Provide the (X, Y) coordinate of the cell's center where the given text is located.  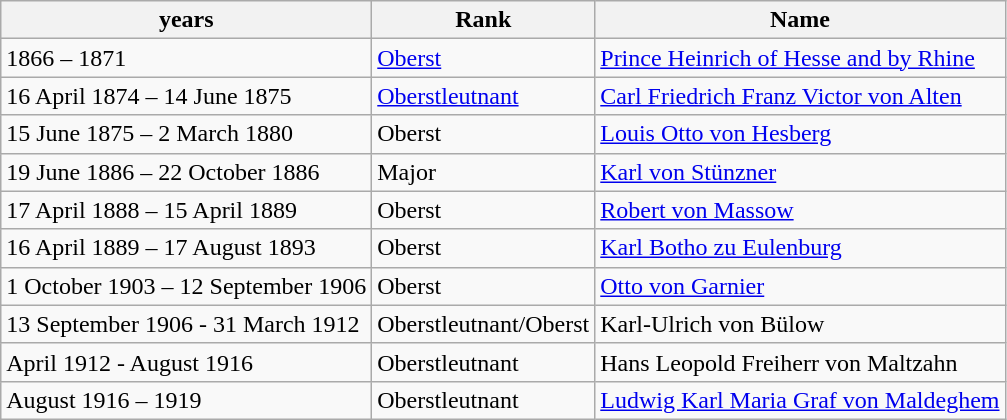
Hans Leopold Freiherr von Maltzahn (800, 362)
Louis Otto von Hesberg (800, 134)
April 1912 - August 1916 (186, 362)
16 April 1889 – 17 August 1893 (186, 248)
Robert von Massow (800, 210)
Rank (484, 20)
15 June 1875 – 2 March 1880 (186, 134)
August 1916 – 1919 (186, 400)
1 October 1903 – 12 September 1906 (186, 286)
19 June 1886 – 22 October 1886 (186, 172)
Carl Friedrich Franz Victor von Alten (800, 96)
17 April 1888 – 15 April 1889 (186, 210)
Major (484, 172)
Name (800, 20)
Ludwig Karl Maria Graf von Maldeghem (800, 400)
Otto von Garnier (800, 286)
1866 – 1871 (186, 58)
Karl Botho zu Eulenburg (800, 248)
Karl-Ulrich von Bülow (800, 324)
13 September 1906 - 31 March 1912 (186, 324)
years (186, 20)
Prince Heinrich of Hesse and by Rhine (800, 58)
Karl von Stünzner (800, 172)
Oberstleutnant/Oberst (484, 324)
16 April 1874 – 14 June 1875 (186, 96)
